Detect which cell encompasses the target text, then output its (X, Y) center coordinate. 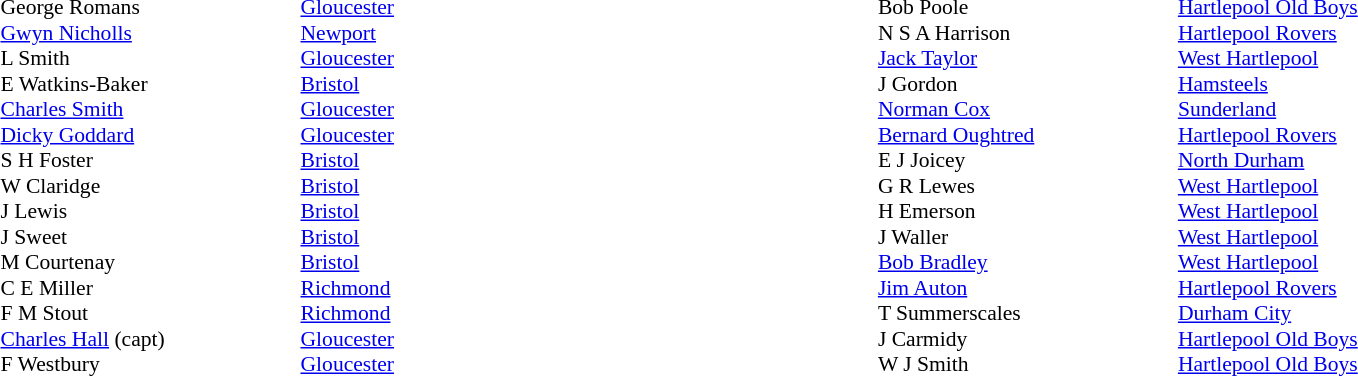
Hartlepool Old Boys (1268, 339)
Norman Cox (1028, 109)
J Waller (1028, 237)
L Smith (150, 59)
E Watkins-Baker (150, 84)
Gwyn Nicholls (150, 33)
E J Joicey (1028, 161)
Charles Hall (capt) (150, 339)
J Carmidy (1028, 339)
Durham City (1268, 313)
J Sweet (150, 237)
M Courtenay (150, 263)
N S A Harrison (1028, 33)
W Claridge (150, 186)
Hamsteels (1268, 84)
H Emerson (1028, 211)
C E Miller (150, 288)
Sunderland (1268, 109)
J Lewis (150, 211)
S H Foster (150, 161)
Dicky Goddard (150, 135)
North Durham (1268, 161)
Jack Taylor (1028, 59)
Newport (347, 33)
Charles Smith (150, 109)
Jim Auton (1028, 288)
Bernard Oughtred (1028, 135)
T Summerscales (1028, 313)
Bob Bradley (1028, 263)
J Gordon (1028, 84)
G R Lewes (1028, 186)
F M Stout (150, 313)
